Detect which cell encompasses the target text, then output its [X, Y] center coordinate. 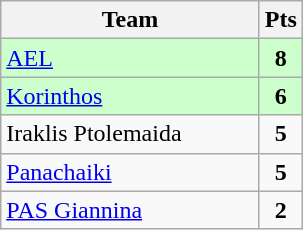
8 [280, 58]
2 [280, 210]
AEL [130, 58]
Iraklis Ptolemaida [130, 134]
PAS Giannina [130, 210]
Korinthos [130, 96]
Pts [280, 20]
Team [130, 20]
6 [280, 96]
Panachaiki [130, 172]
